Detect which cell encompasses the target text, then output its [X, Y] center coordinate. 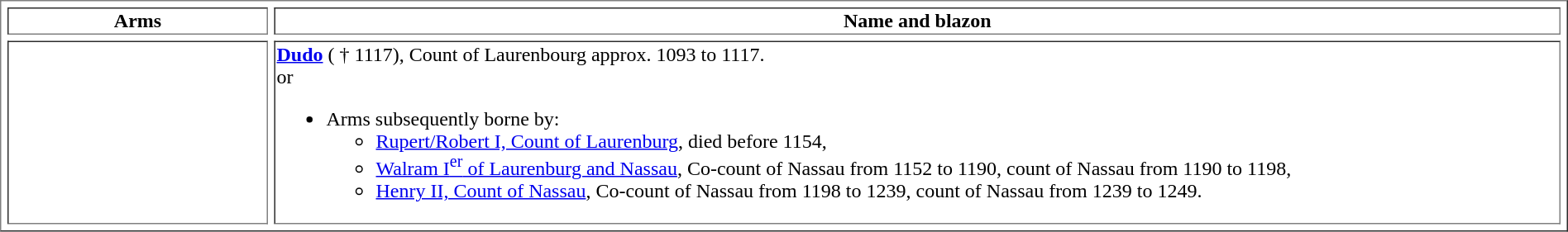
Name and blazon [918, 21]
Arms [137, 21]
